Identify which cell holds the provided text, then report its (x, y) central coordinate. 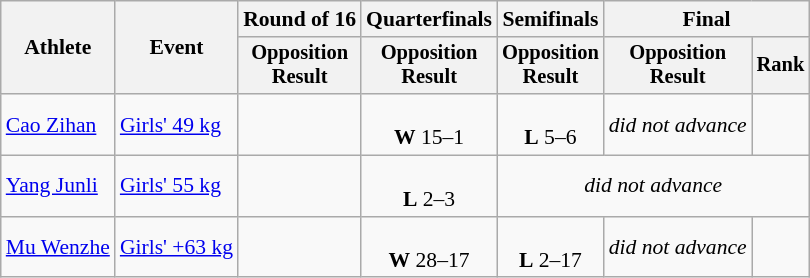
Mu Wenzhe (58, 248)
Girls' +63 kg (176, 248)
L 2–3 (429, 186)
Final (707, 19)
Yang Junli (58, 186)
L 2–17 (550, 248)
Quarterfinals (429, 19)
Event (176, 48)
Athlete (58, 48)
L 5–6 (550, 124)
Girls' 49 kg (176, 124)
Semifinals (550, 19)
W 15–1 (429, 124)
Rank (781, 66)
Round of 16 (300, 19)
W 28–17 (429, 248)
Girls' 55 kg (176, 186)
Cao Zihan (58, 124)
